Find where the given text appears and provide that cell's center as (x, y) coordinate. 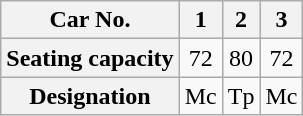
Designation (90, 96)
2 (241, 20)
1 (200, 20)
80 (241, 58)
3 (282, 20)
Tp (241, 96)
Car No. (90, 20)
Seating capacity (90, 58)
